Determine the (X, Y) coordinate at the center of the cell enclosing the given text.  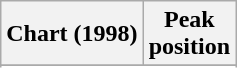
Peak position (189, 34)
Chart (1998) (72, 34)
